Find where the given text appears and provide that cell's center as [X, Y] coordinate. 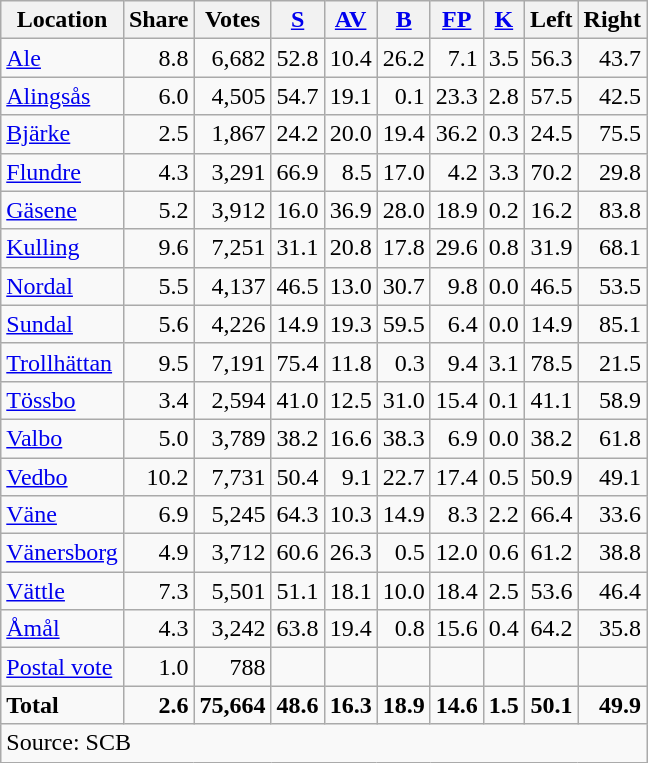
15.6 [456, 629]
Vedbo [62, 477]
5,501 [232, 591]
42.5 [612, 96]
5.5 [158, 286]
58.9 [612, 400]
2.6 [158, 705]
75,664 [232, 705]
60.6 [298, 553]
0.6 [504, 553]
9.1 [350, 477]
8.3 [456, 515]
70.2 [551, 172]
7.3 [158, 591]
56.3 [551, 58]
3,242 [232, 629]
16.0 [298, 210]
0.4 [504, 629]
788 [232, 667]
9.4 [456, 362]
17.0 [404, 172]
3,712 [232, 553]
13.0 [350, 286]
16.3 [350, 705]
14.6 [456, 705]
9.6 [158, 248]
6.4 [456, 324]
31.0 [404, 400]
7,251 [232, 248]
12.0 [456, 553]
85.1 [612, 324]
83.8 [612, 210]
1.5 [504, 705]
28.0 [404, 210]
18.1 [350, 591]
3.4 [158, 400]
59.5 [404, 324]
5.0 [158, 438]
Vättle [62, 591]
41.1 [551, 400]
21.5 [612, 362]
K [504, 20]
Source: SCB [324, 743]
4,505 [232, 96]
3.1 [504, 362]
8.8 [158, 58]
52.8 [298, 58]
10.2 [158, 477]
43.7 [612, 58]
6.0 [158, 96]
5.6 [158, 324]
Kulling [62, 248]
50.4 [298, 477]
Votes [232, 20]
AV [350, 20]
Tössbo [62, 400]
38.3 [404, 438]
48.6 [298, 705]
29.6 [456, 248]
20.8 [350, 248]
50.9 [551, 477]
11.8 [350, 362]
26.3 [350, 553]
3,912 [232, 210]
10.0 [404, 591]
Right [612, 20]
Location [62, 20]
22.7 [404, 477]
17.4 [456, 477]
24.5 [551, 134]
Share [158, 20]
35.8 [612, 629]
5,245 [232, 515]
1.0 [158, 667]
Väne [62, 515]
8.5 [350, 172]
5.2 [158, 210]
63.8 [298, 629]
7.1 [456, 58]
Bjärke [62, 134]
36.2 [456, 134]
64.3 [298, 515]
15.4 [456, 400]
38.8 [612, 553]
2,594 [232, 400]
49.9 [612, 705]
Valbo [62, 438]
Ale [62, 58]
54.7 [298, 96]
75.5 [612, 134]
Total [62, 705]
Trollhättan [62, 362]
Sundal [62, 324]
4.9 [158, 553]
19.1 [350, 96]
3.3 [504, 172]
Gäsene [62, 210]
2.8 [504, 96]
20.0 [350, 134]
7,731 [232, 477]
12.5 [350, 400]
Åmål [62, 629]
16.6 [350, 438]
19.3 [350, 324]
S [298, 20]
61.2 [551, 553]
B [404, 20]
1,867 [232, 134]
10.4 [350, 58]
17.8 [404, 248]
24.2 [298, 134]
75.4 [298, 362]
53.5 [612, 286]
0.2 [504, 210]
23.3 [456, 96]
68.1 [612, 248]
50.1 [551, 705]
3,291 [232, 172]
31.1 [298, 248]
3,789 [232, 438]
18.4 [456, 591]
Nordal [62, 286]
49.1 [612, 477]
30.7 [404, 286]
26.2 [404, 58]
46.4 [612, 591]
10.3 [350, 515]
61.8 [612, 438]
78.5 [551, 362]
3.5 [504, 58]
Flundre [62, 172]
9.8 [456, 286]
16.2 [551, 210]
Left [551, 20]
64.2 [551, 629]
Alingsås [62, 96]
29.8 [612, 172]
6,682 [232, 58]
FP [456, 20]
41.0 [298, 400]
51.1 [298, 591]
33.6 [612, 515]
7,191 [232, 362]
4.2 [456, 172]
4,226 [232, 324]
Postal vote [62, 667]
2.2 [504, 515]
9.5 [158, 362]
53.6 [551, 591]
Vänersborg [62, 553]
31.9 [551, 248]
66.9 [298, 172]
4,137 [232, 286]
57.5 [551, 96]
36.9 [350, 210]
66.4 [551, 515]
